Determine the (X, Y) coordinate at the center of the cell enclosing the given text.  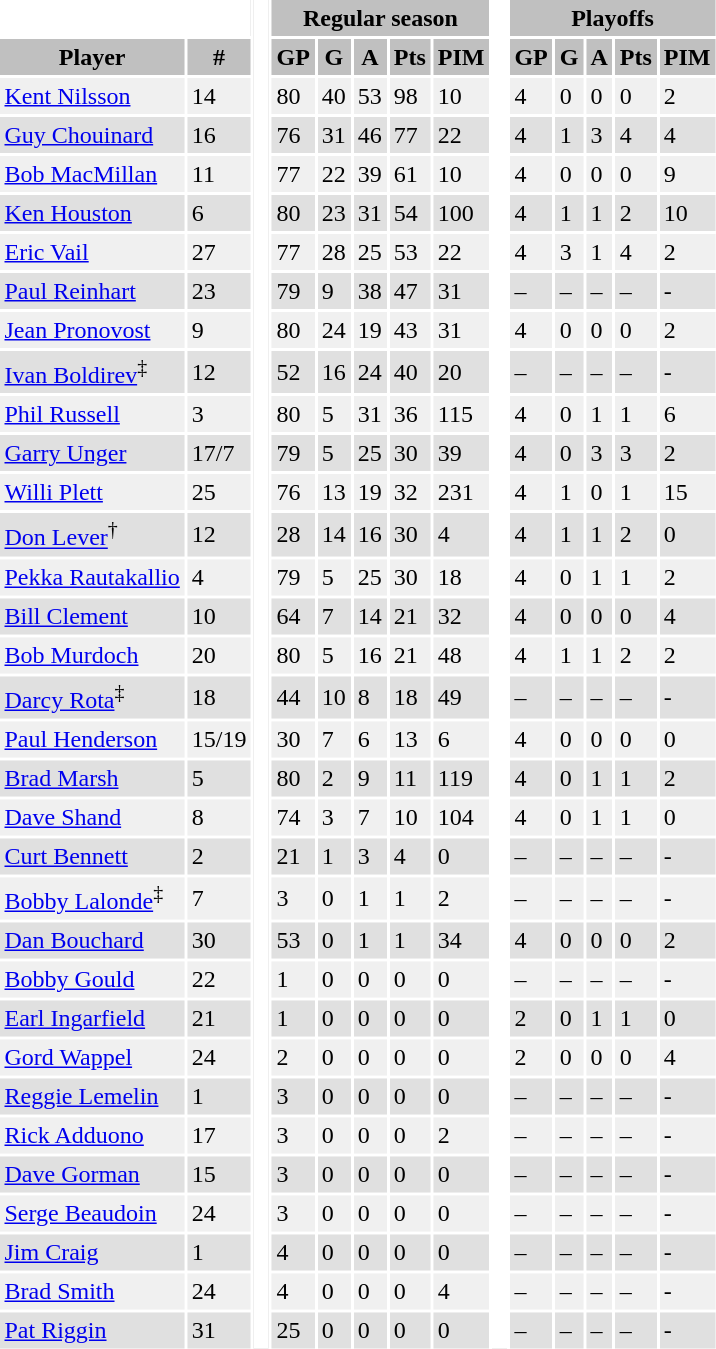
34 (461, 941)
Dave Shand (92, 817)
Brad Marsh (92, 778)
Eric Vail (92, 252)
100 (461, 213)
Earl Ingarfield (92, 1019)
49 (461, 697)
17 (219, 1136)
Rick Adduono (92, 1136)
Paul Reinhart (92, 291)
119 (461, 778)
Pat Riggin (92, 1331)
Bob Murdoch (92, 655)
Willi Plett (92, 492)
Ken Houston (92, 213)
Don Lever† (92, 534)
Dan Bouchard (92, 941)
Pekka Rautakallio (92, 577)
Jean Pronovost (92, 330)
Reggie Lemelin (92, 1097)
54 (410, 213)
Darcy Rota‡ (92, 697)
Ivan Boldirev‡ (92, 372)
64 (293, 616)
48 (461, 655)
27 (219, 252)
Dave Gorman (92, 1175)
36 (410, 414)
Guy Chouinard (92, 135)
Bob MacMillan (92, 174)
61 (410, 174)
Brad Smith (92, 1292)
Regular season (380, 18)
15/19 (219, 739)
Bill Clement (92, 616)
47 (410, 291)
Phil Russell (92, 414)
52 (293, 372)
17/7 (219, 453)
231 (461, 492)
Curt Bennett (92, 856)
104 (461, 817)
44 (293, 697)
115 (461, 414)
98 (410, 96)
Kent Nilsson (92, 96)
46 (370, 135)
# (219, 57)
Bobby Gould (92, 980)
Bobby Lalonde‡ (92, 898)
Playoffs (612, 18)
Jim Craig (92, 1253)
Serge Beaudoin (92, 1214)
Garry Unger (92, 453)
Player (92, 57)
38 (370, 291)
Paul Henderson (92, 739)
43 (410, 330)
74 (293, 817)
Gord Wappel (92, 1058)
